Identify which cell holds the provided text, then report its [x, y] central coordinate. 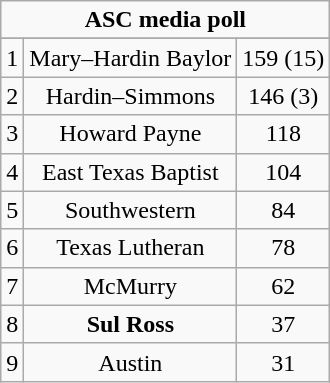
3 [12, 134]
1 [12, 58]
East Texas Baptist [130, 172]
37 [284, 324]
5 [12, 210]
Mary–Hardin Baylor [130, 58]
146 (3) [284, 96]
62 [284, 286]
78 [284, 248]
McMurry [130, 286]
Sul Ross [130, 324]
Southwestern [130, 210]
104 [284, 172]
8 [12, 324]
Austin [130, 362]
Howard Payne [130, 134]
31 [284, 362]
4 [12, 172]
ASC media poll [166, 20]
6 [12, 248]
7 [12, 286]
2 [12, 96]
84 [284, 210]
Texas Lutheran [130, 248]
Hardin–Simmons [130, 96]
118 [284, 134]
9 [12, 362]
159 (15) [284, 58]
